Capture the cell that displays the provided text and extract its [X, Y] central coordinate. 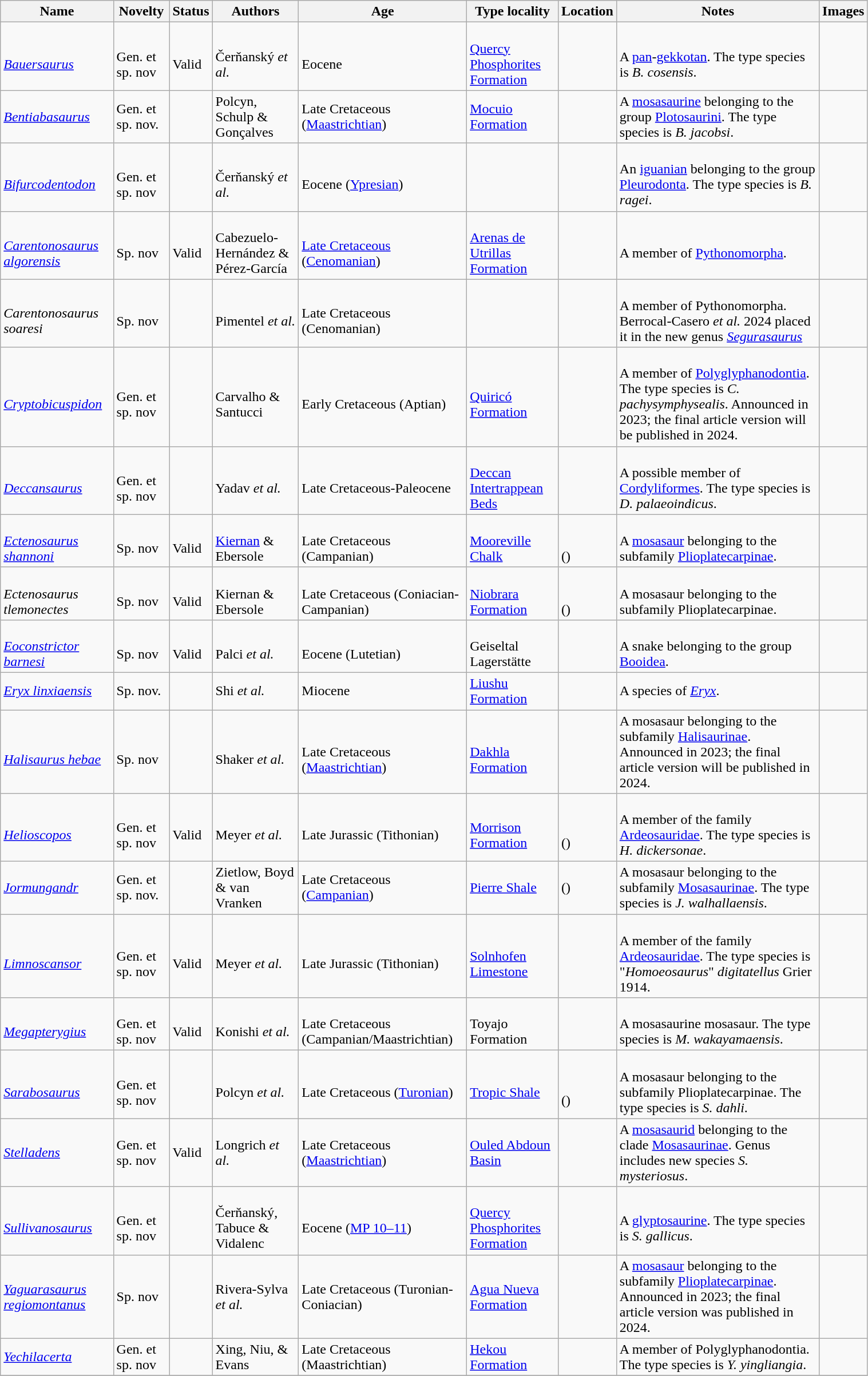
Mooreville Chalk [513, 541]
Pierre Shale [513, 888]
A mosasaurid belonging to the clade Mosasaurinae. Genus includes new species S. mysteriosus. [718, 1152]
Niobrara Formation [513, 593]
Notes [718, 11]
Deccansaurus [57, 481]
Eocene (MP 10–11) [383, 1221]
Yadav et al. [255, 481]
Rivera-Sylva et al. [255, 1296]
Shaker et al. [255, 751]
Liushu Formation [513, 691]
Status [191, 11]
Sullivanosaurus [57, 1221]
Stelladens [57, 1152]
Polcyn et al. [255, 1085]
A member of Polyglyphanodontia. The type species is Y. yingliangia. [718, 1357]
Konishi et al. [255, 1024]
Late Cretaceous (Campanian/Maastrichtian) [383, 1024]
Age [383, 11]
A member of Polyglyphanodontia. The type species is C. pachysymphysealis. Announced in 2023; the final article version will be published in 2024. [718, 397]
Images [843, 11]
A member of Pythonomorpha. Berrocal-Casero et al. 2024 placed it in the new genus Segurasaurus [718, 314]
A pan-gekkotan. The type species is B. cosensis. [718, 56]
A mosasaurine mosasaur. The type species is M. wakayamaensis. [718, 1024]
Yaguarasaurus regiomontanus [57, 1296]
Eocene (Lutetian) [383, 646]
Authors [255, 11]
Eocene (Ypresian) [383, 177]
Eryx linxiaensis [57, 691]
Miocene [383, 691]
Late Cretaceous (Coniacian-Campanian) [383, 593]
Xing, Niu, & Evans [255, 1357]
Palci et al. [255, 646]
Helioscopos [57, 827]
Hekou Formation [513, 1357]
An iguanian belonging to the group Pleurodonta. The type species is B. ragei. [718, 177]
Deccan Intertrappean Beds [513, 481]
Late Cretaceous (Turonian-Coniacian) [383, 1296]
Arenas de Utrillas Formation [513, 245]
Sarabosaurus [57, 1085]
A mosasaur belonging to the subfamily Halisaurinae. Announced in 2023; the final article version will be published in 2024. [718, 751]
Quiricó Formation [513, 397]
Yechilacerta [57, 1357]
A mosasaur belonging to the subfamily Plioplatecarpinae. The type species is S. dahli. [718, 1085]
A species of Eryx. [718, 691]
Bauersaurus [57, 56]
Jormungandr [57, 888]
Late Cretaceous-Paleocene [383, 481]
Name [57, 11]
Longrich et al. [255, 1152]
Bentiabasaurus [57, 117]
Bifurcodentodon [57, 177]
Zietlow, Boyd & van Vranken [255, 888]
Polcyn, Schulp & Gonçalves [255, 117]
Cabezuelo-Hernández & Pérez-García [255, 245]
Ectenosaurus shannoni [57, 541]
Ectenosaurus tlemonectes [57, 593]
Location [588, 11]
Solnhofen Limestone [513, 956]
A mosasaur belonging to the subfamily Mosasaurinae. The type species is J. walhallaensis. [718, 888]
Shi et al. [255, 691]
A member of the family Ardeosauridae. The type species is H. dickersonae. [718, 827]
Tropic Shale [513, 1085]
Mocuio Formation [513, 117]
Late Cretaceous (Turonian) [383, 1085]
Ouled Abdoun Basin [513, 1152]
Sp. nov. [141, 691]
A snake belonging to the group Booidea. [718, 646]
Dakhla Formation [513, 751]
Limnoscansor [57, 956]
Novelty [141, 11]
A mosasaurine belonging to the group Plotosaurini. The type species is B. jacobsi. [718, 117]
Pimentel et al. [255, 314]
A member of Pythonomorpha. [718, 245]
Megapterygius [57, 1024]
A mosasaur belonging to the subfamily Plioplatecarpinae. Announced in 2023; the final article version was published in 2024. [718, 1296]
Toyajo Formation [513, 1024]
Agua Nueva Formation [513, 1296]
A possible member of Cordyliformes. The type species is D. palaeoindicus. [718, 481]
Geiseltal Lagerstätte [513, 646]
Carentonosaurus soaresi [57, 314]
Halisaurus hebae [57, 751]
Early Cretaceous (Aptian) [383, 397]
A member of the family Ardeosauridae. The type species is "Homoeosaurus" digitatellus Grier 1914. [718, 956]
Cryptobicuspidon [57, 397]
Eoconstrictor barnesi [57, 646]
Eocene [383, 56]
Carentonosaurus algorensis [57, 245]
Carvalho & Santucci [255, 397]
Čerňanský, Tabuce & Vidalenc [255, 1221]
Type locality [513, 11]
Morrison Formation [513, 827]
A glyptosaurine. The type species is S. gallicus. [718, 1221]
